Provide the [X, Y] coordinate of the cell's center where the given text is located.  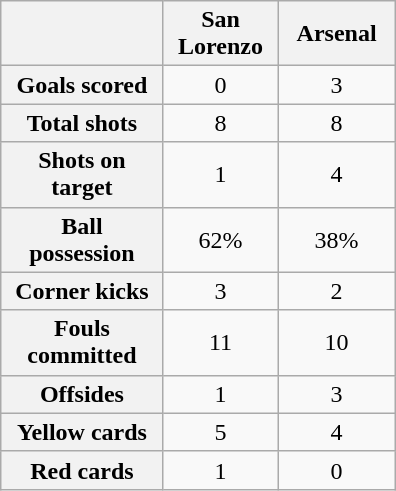
Arsenal [337, 34]
Fouls committed [82, 342]
Offsides [82, 394]
Ball possession [82, 240]
62% [220, 240]
Corner kicks [82, 291]
San Lorenzo [220, 34]
2 [337, 291]
Shots on target [82, 174]
10 [337, 342]
Total shots [82, 123]
5 [220, 432]
Goals scored [82, 85]
38% [337, 240]
Yellow cards [82, 432]
Red cards [82, 470]
11 [220, 342]
